Return (x, y) of the center of cell containing provided text 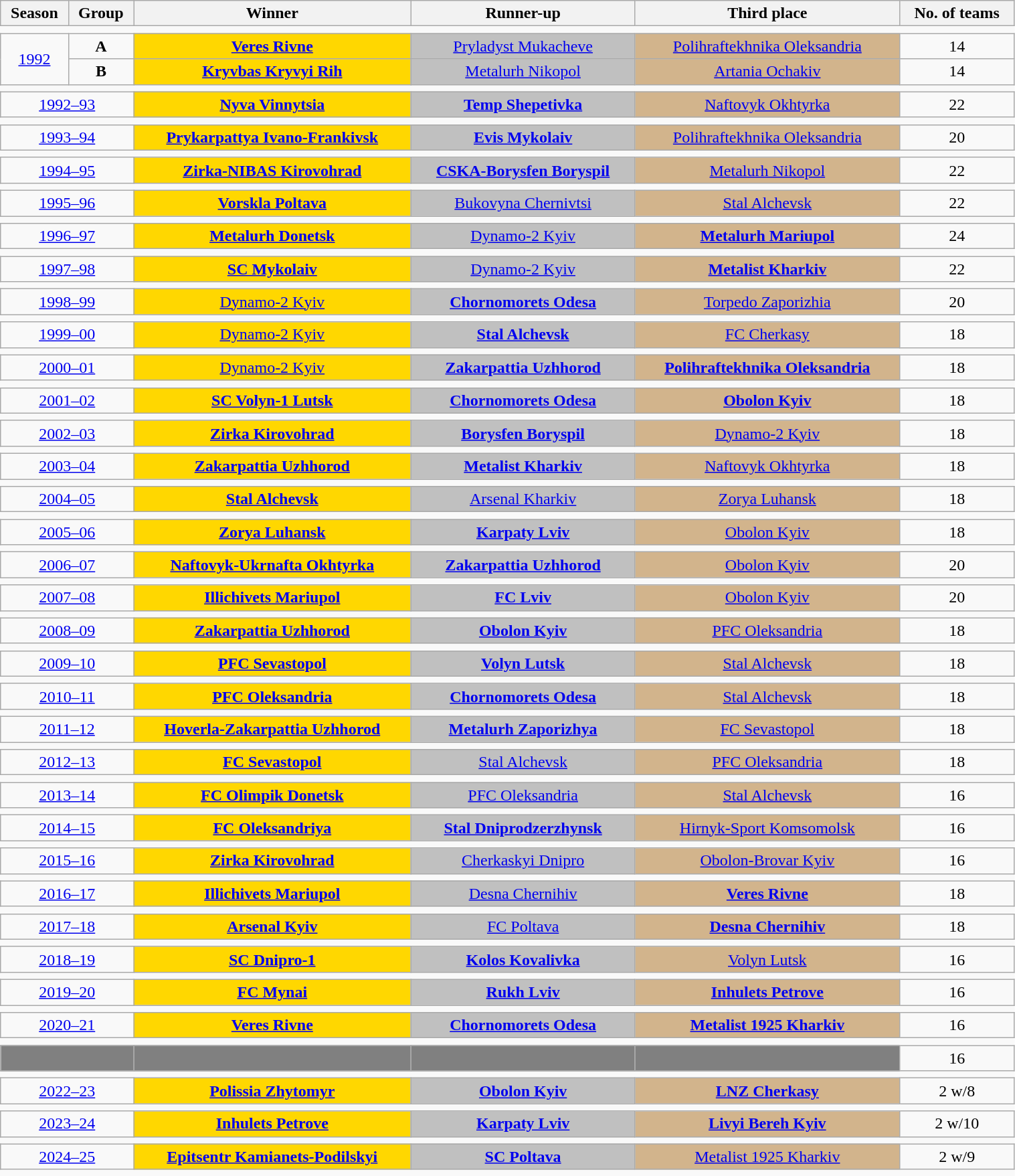
2023–24 (67, 1124)
1997–98 (67, 269)
24 (957, 236)
Metalurh Mariupol (767, 236)
Metalurh Zaporizhya (523, 729)
PFC Sevastopol (272, 663)
Winner (272, 13)
1994–95 (67, 170)
Rukh Lviv (523, 992)
2014–15 (67, 828)
2019–20 (67, 992)
Metalurh Donetsk (272, 236)
2022–23 (67, 1091)
2013–14 (67, 795)
B (101, 72)
Arsenal Kyiv (272, 926)
Epitsentr Kamianets-Podilskyi (272, 1157)
2002–03 (67, 433)
Vorskla Poltava (272, 203)
Naftovyk-Ukrnafta Okhtyrka (272, 565)
Polissia Zhytomyr (272, 1091)
2016–17 (67, 894)
Kryvbas Kryvyi Rih (272, 72)
Stal Dniprodzerzhynsk (523, 828)
1992 (35, 59)
LNZ Cherkasy (767, 1091)
Group (101, 13)
FC Olimpik Donetsk (272, 795)
FC Cherkasy (767, 335)
Zirka-NIBAS Kirovohrad (272, 170)
2000–01 (67, 367)
2 w/8 (957, 1091)
Kolos Kovalivka (523, 959)
Temp Shepetivka (523, 104)
2010–11 (67, 696)
2006–07 (67, 565)
Hoverla-Zakarpattia Uzhhorod (272, 729)
2008–09 (67, 631)
Livyi Bereh Kyiv (767, 1124)
Arsenal Kharkiv (523, 499)
2017–18 (67, 926)
2004–05 (67, 499)
Evis Mykolaiv (523, 137)
2 w/9 (957, 1157)
2012–13 (67, 762)
1998–99 (67, 302)
1993–94 (67, 137)
Bukovyna Chernivtsi (523, 203)
2024–25 (67, 1157)
SC Dnipro-1 (272, 959)
2 w/10 (957, 1124)
A (101, 46)
Third place (767, 13)
FC Lviv (523, 598)
Season (35, 13)
Borysfen Boryspil (523, 433)
SC Poltava (523, 1157)
Runner-up (523, 13)
FC Oleksandriya (272, 828)
2003–04 (67, 466)
SC Mykolaiv (272, 269)
No. of teams (957, 13)
2018–19 (67, 959)
SC Volyn-1 Lutsk (272, 400)
2001–02 (67, 400)
1996–97 (67, 236)
Nyva Vinnytsia (272, 104)
2009–10 (67, 663)
Obolon-Brovar Kyiv (767, 861)
Artania Ochakiv (767, 72)
Cherkaskyi Dnipro (523, 861)
2015–16 (67, 861)
FC Mynai (272, 992)
Pryladyst Mukacheve (523, 46)
Prykarpattya Ivano-Frankivsk (272, 137)
2007–08 (67, 598)
FC Poltava (523, 926)
Hirnyk-Sport Komsomolsk (767, 828)
2005–06 (67, 532)
CSKA-Borysfen Boryspil (523, 170)
1992–93 (67, 104)
1995–96 (67, 203)
2011–12 (67, 729)
2020–21 (67, 1025)
1999–00 (67, 335)
Torpedo Zaporizhia (767, 302)
